Pinpoint the cell where the given text exists, returning its (X, Y) midpoint coordinate. 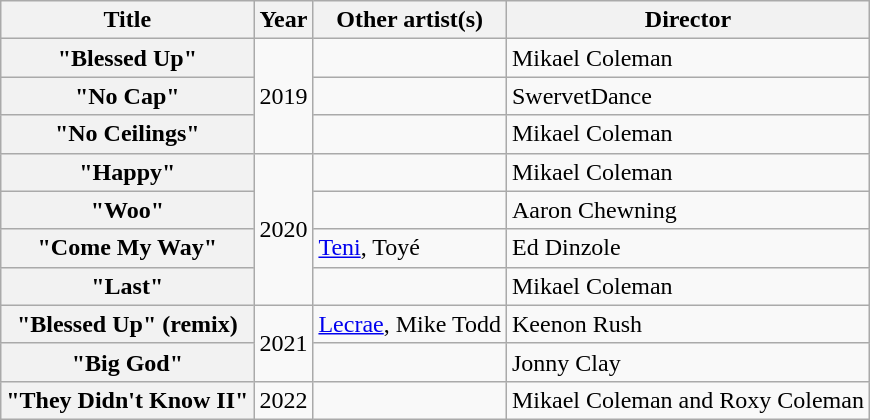
2019 (284, 96)
"Big God" (128, 362)
"Blessed Up" (128, 58)
"No Cap" (128, 96)
Keenon Rush (688, 324)
"Woo" (128, 210)
2020 (284, 229)
"Blessed Up" (remix) (128, 324)
2021 (284, 343)
Year (284, 20)
Mikael Coleman and Roxy Coleman (688, 400)
Ed Dinzole (688, 248)
Teni, Toyé (410, 248)
2022 (284, 400)
"No Ceilings" (128, 134)
Lecrae, Mike Todd (410, 324)
"They Didn't Know II" (128, 400)
Director (688, 20)
Title (128, 20)
"Come My Way" (128, 248)
SwervetDance (688, 96)
"Last" (128, 286)
Aaron Chewning (688, 210)
Jonny Clay (688, 362)
Other artist(s) (410, 20)
"Happy" (128, 172)
